Return (X, Y) of the center of cell containing provided text 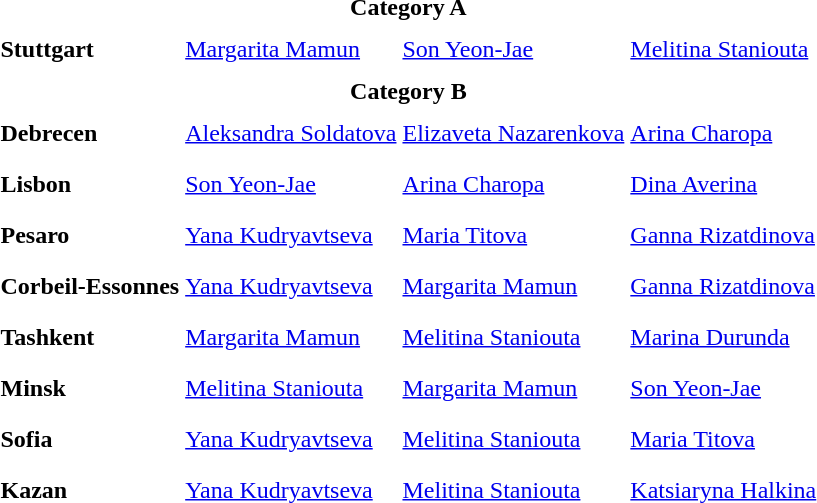
Arina Charopa (514, 184)
Aleksandra Soldatova (291, 133)
Elizaveta Nazarenkova (514, 133)
Maria Titova (514, 235)
